Extract the (x, y) coordinate from the center of the cell holding the provided text.  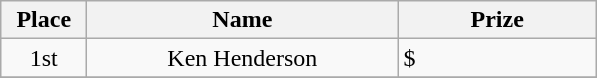
Ken Henderson (242, 58)
$ (498, 58)
Name (242, 20)
Place (44, 20)
Prize (498, 20)
1st (44, 58)
